Scan for the cell matching the given text and deliver its [X, Y] coordinate at center. 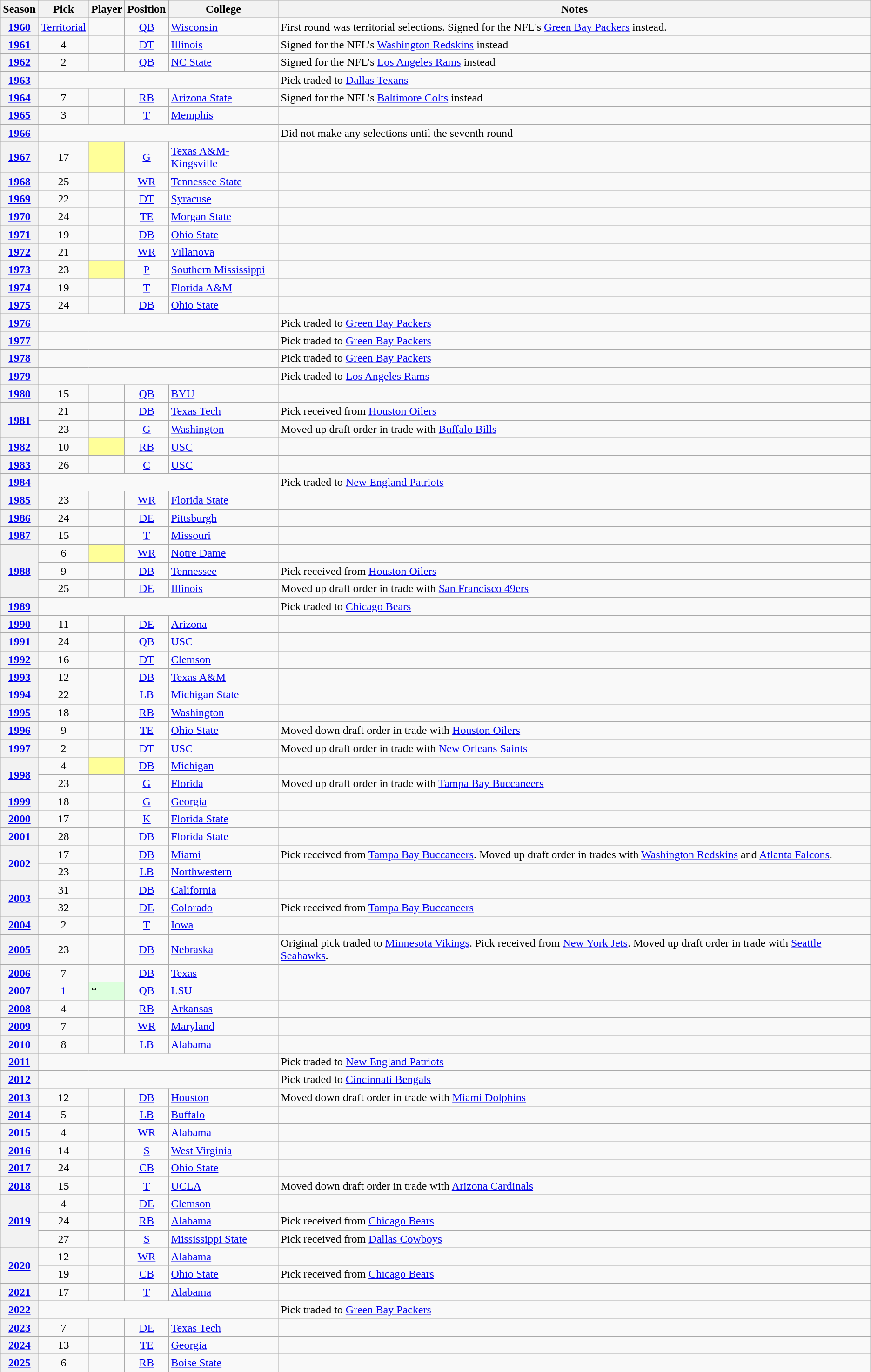
Florida [223, 783]
Northwestern [223, 872]
LSU [223, 991]
Moved up draft order in trade with Tampa Bay Buccaneers [574, 783]
1994 [20, 695]
Iowa [223, 925]
13 [63, 1345]
1983 [20, 464]
Memphis [223, 115]
1991 [20, 642]
Signed for the NFL's Baltimore Colts instead [574, 98]
C [147, 464]
Pick received from Tampa Bay Buccaneers [574, 908]
Moved up draft order in trade with New Orleans Saints [574, 748]
Florida A&M [223, 288]
Season [20, 9]
Tennessee State [223, 181]
1979 [20, 376]
Arizona State [223, 98]
2002 [20, 863]
Did not make any selections until the seventh round [574, 133]
Pick received from Tampa Bay Buccaneers. Moved up draft order in trades with Washington Redskins and Atlanta Falcons. [574, 854]
West Virginia [223, 1150]
2018 [20, 1186]
1965 [20, 115]
1972 [20, 252]
1997 [20, 748]
1970 [20, 216]
14 [63, 1150]
Signed for the NFL's Los Angeles Rams instead [574, 62]
Position [147, 9]
College [223, 9]
Arkansas [223, 1009]
2001 [20, 837]
2013 [20, 1097]
8 [63, 1044]
Texas [223, 973]
1960 [20, 27]
2005 [20, 949]
1986 [20, 518]
16 [63, 659]
Morgan State [223, 216]
2008 [20, 1009]
* [107, 991]
1962 [20, 62]
1996 [20, 730]
Moved down draft order in trade with Miami Dolphins [574, 1097]
Colorado [223, 908]
Original pick traded to Minnesota Vikings. Pick received from New York Jets. Moved up draft order in trade with Seattle Seahawks. [574, 949]
Southern Mississippi [223, 270]
Territorial [63, 27]
1999 [20, 801]
5 [63, 1115]
2003 [20, 899]
BYU [223, 394]
1990 [20, 624]
1995 [20, 713]
Pick [63, 9]
Villanova [223, 252]
Mississippi State [223, 1239]
1978 [20, 358]
3 [63, 115]
1982 [20, 447]
Houston [223, 1097]
1992 [20, 659]
2020 [20, 1265]
Pick traded to Dallas Texans [574, 80]
2009 [20, 1026]
1964 [20, 98]
1969 [20, 199]
1961 [20, 45]
1973 [20, 270]
27 [63, 1239]
1977 [20, 341]
UCLA [223, 1186]
2014 [20, 1115]
1971 [20, 234]
Syracuse [223, 199]
2007 [20, 991]
Nebraska [223, 949]
Signed for the NFL's Washington Redskins instead [574, 45]
28 [63, 837]
Pick traded to Los Angeles Rams [574, 376]
Miami [223, 854]
2025 [20, 1363]
Wisconsin [223, 27]
2021 [20, 1292]
2000 [20, 819]
Buffalo [223, 1115]
2024 [20, 1345]
1963 [20, 80]
1987 [20, 536]
2017 [20, 1168]
2022 [20, 1310]
2012 [20, 1079]
1966 [20, 133]
2011 [20, 1062]
Tennessee [223, 571]
1998 [20, 774]
2006 [20, 973]
Missouri [223, 536]
26 [63, 464]
1975 [20, 305]
Moved down draft order in trade with Houston Oilers [574, 730]
2010 [20, 1044]
2016 [20, 1150]
Moved up draft order in trade with Buffalo Bills [574, 429]
1967 [20, 157]
32 [63, 908]
Moved down draft order in trade with Arizona Cardinals [574, 1186]
Maryland [223, 1026]
Notre Dame [223, 553]
P [147, 270]
Pittsburgh [223, 518]
Michigan State [223, 695]
1985 [20, 500]
Texas A&M-Kingsville [223, 157]
Michigan [223, 766]
1976 [20, 323]
Boise State [223, 1363]
31 [63, 890]
1974 [20, 288]
1993 [20, 677]
11 [63, 624]
1988 [20, 571]
K [147, 819]
1980 [20, 394]
Texas A&M [223, 677]
California [223, 890]
2015 [20, 1133]
NC State [223, 62]
Notes [574, 9]
Pick traded to Chicago Bears [574, 606]
Pick received from Dallas Cowboys [574, 1239]
Arizona [223, 624]
1 [63, 991]
Moved up draft order in trade with San Francisco 49ers [574, 589]
1989 [20, 606]
10 [63, 447]
Player [107, 9]
1981 [20, 420]
2019 [20, 1221]
1984 [20, 482]
First round was territorial selections. Signed for the NFL's Green Bay Packers instead. [574, 27]
2004 [20, 925]
Pick traded to Cincinnati Bengals [574, 1079]
2023 [20, 1327]
1968 [20, 181]
